Extract the (x, y) coordinate from the center of the cell holding the provided text.  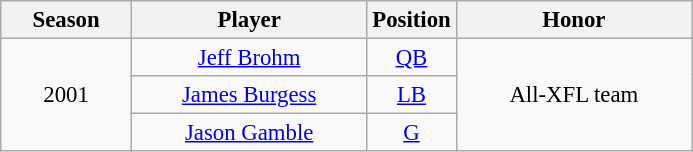
Position (412, 20)
G (412, 133)
2001 (66, 96)
QB (412, 58)
LB (412, 95)
Jason Gamble (249, 133)
Jeff Brohm (249, 58)
Player (249, 20)
All-XFL team (574, 96)
Honor (574, 20)
Season (66, 20)
James Burgess (249, 95)
